For the text-containing cell, return its midpoint in [x, y] coordinate format. 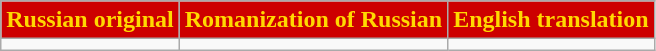
Romanization of Russian [313, 20]
English translation [551, 20]
Russian original [90, 20]
